Capture the cell that displays the provided text and extract its (x, y) central coordinate. 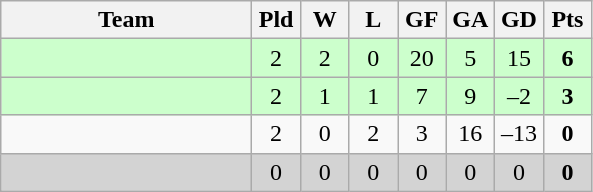
W (324, 20)
Team (126, 20)
GD (520, 20)
GA (470, 20)
5 (470, 58)
Pld (276, 20)
6 (568, 58)
20 (422, 58)
9 (470, 96)
GF (422, 20)
L (374, 20)
7 (422, 96)
16 (470, 134)
Pts (568, 20)
–2 (520, 96)
–13 (520, 134)
15 (520, 58)
